Scan for the cell matching the given text and deliver its [X, Y] coordinate at center. 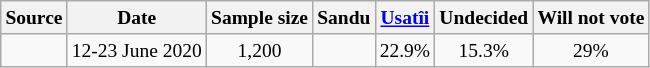
Source [34, 18]
Will not vote [591, 18]
Date [136, 18]
29% [591, 50]
15.3% [484, 50]
Usatîi [405, 18]
Sample size [259, 18]
Undecided [484, 18]
1,200 [259, 50]
12-23 June 2020 [136, 50]
Sandu [344, 18]
22.9% [405, 50]
